Scan for the cell matching the given text and deliver its (X, Y) coordinate at center. 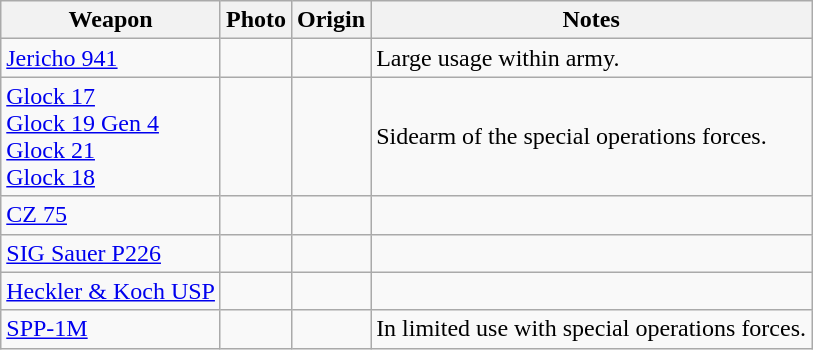
Notes (592, 20)
SPP-1M (111, 329)
Jericho 941 (111, 58)
Large usage within army. (592, 58)
Glock 17Glock 19 Gen 4Glock 21Glock 18 (111, 136)
Weapon (111, 20)
Photo (256, 20)
CZ 75 (111, 215)
Sidearm of the special operations forces. (592, 136)
In limited use with special operations forces. (592, 329)
SIG Sauer P226 (111, 253)
Origin (332, 20)
Heckler & Koch USP (111, 291)
